Determine the [x, y] coordinate at the center of the cell enclosing the given text.  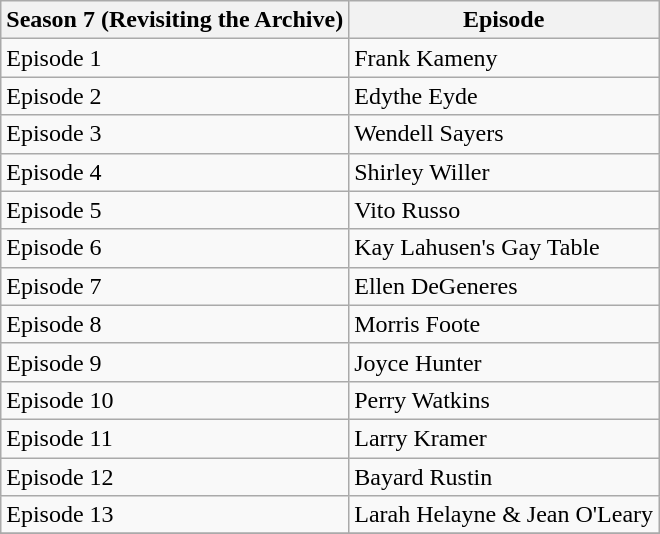
Ellen DeGeneres [504, 286]
Episode 12 [175, 477]
Wendell Sayers [504, 134]
Perry Watkins [504, 400]
Bayard Rustin [504, 477]
Larah Helayne & Jean O'Leary [504, 515]
Episode 1 [175, 58]
Joyce Hunter [504, 362]
Episode 8 [175, 324]
Episode 2 [175, 96]
Episode 5 [175, 210]
Vito Russo [504, 210]
Episode 4 [175, 172]
Larry Kramer [504, 438]
Frank Kameny [504, 58]
Episode 13 [175, 515]
Morris Foote [504, 324]
Shirley Willer [504, 172]
Episode 11 [175, 438]
Episode 6 [175, 248]
Episode 10 [175, 400]
Episode 9 [175, 362]
Episode 7 [175, 286]
Episode [504, 20]
Episode 3 [175, 134]
Kay Lahusen's Gay Table [504, 248]
Edythe Eyde [504, 96]
Season 7 (Revisiting the Archive) [175, 20]
